From the cell containing the given text, extract its center point as [X, Y] coordinate. 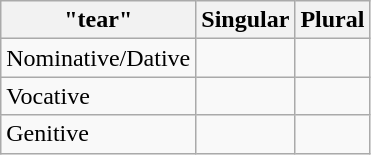
Genitive [98, 134]
Plural [332, 20]
"tear" [98, 20]
Vocative [98, 96]
Nominative/Dative [98, 58]
Singular [246, 20]
